Determine the (x, y) coordinate at the center of the cell enclosing the given text.  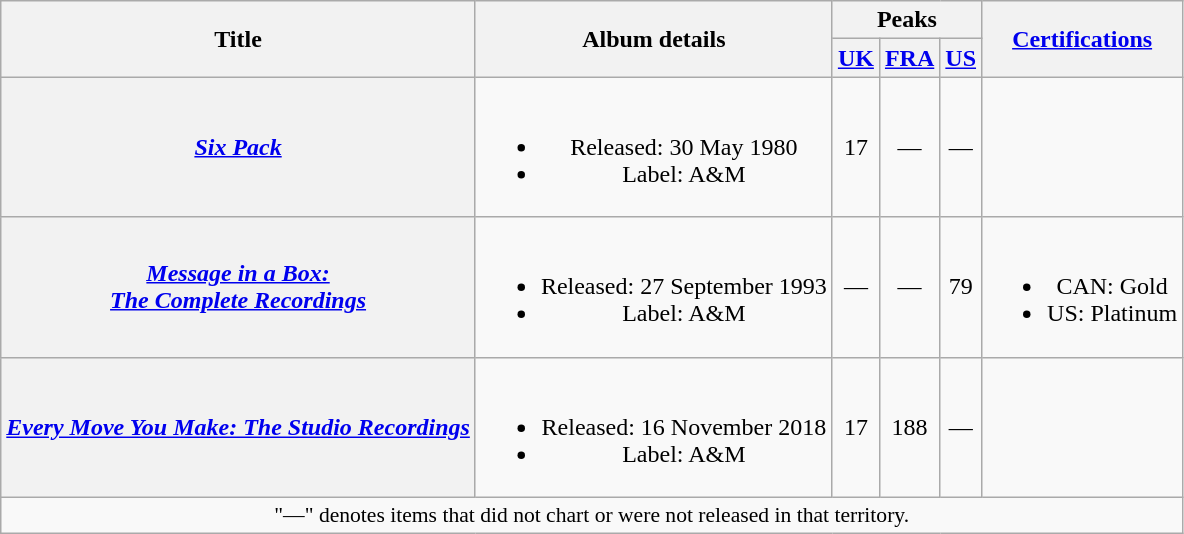
188 (909, 427)
CAN: GoldUS: Platinum (1082, 287)
Released: 30 May 1980Label: A&M (654, 147)
79 (961, 287)
UK (856, 58)
Released: 27 September 1993Label: A&M (654, 287)
FRA (909, 58)
Album details (654, 39)
Certifications (1082, 39)
Six Pack (238, 147)
Peaks (906, 20)
Every Move You Make: The Studio Recordings (238, 427)
Title (238, 39)
Released: 16 November 2018Label: A&M (654, 427)
Message in a Box:The Complete Recordings (238, 287)
"—" denotes items that did not chart or were not released in that territory. (592, 515)
US (961, 58)
